From the cell containing the given text, extract its center point as [x, y] coordinate. 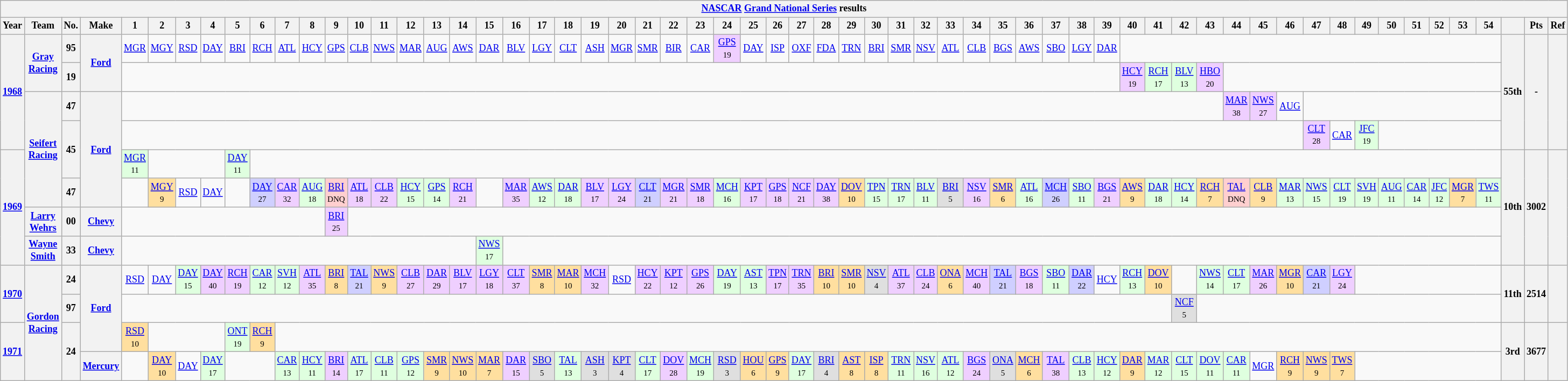
Wayne Smith [43, 251]
HCY15 [411, 193]
CLT19 [1342, 193]
ONA6 [950, 279]
2 [162, 26]
CAR12 [262, 279]
5 [237, 26]
DAR29 [437, 279]
MAR38 [1236, 106]
17 [542, 26]
28 [826, 26]
MAR7 [489, 366]
53 [1463, 26]
BRI8 [336, 279]
ISP [778, 48]
RCH17 [1158, 77]
TWS7 [1342, 366]
KPT12 [674, 279]
RCH7 [1210, 193]
AUG18 [312, 193]
MAR26 [1263, 279]
CLB24 [926, 279]
TAL13 [568, 366]
DAY38 [826, 193]
25 [753, 26]
3677 [1537, 352]
8 [312, 26]
3 [188, 26]
95 [71, 48]
AST8 [851, 366]
18 [568, 26]
MCH32 [595, 279]
ONA5 [1003, 366]
Seifert Racing [43, 150]
Gordon Racing [43, 323]
JFC19 [1367, 135]
11th [1513, 294]
22 [674, 26]
23 [701, 26]
29 [851, 26]
TAL38 [1056, 366]
SMR18 [701, 193]
ONT19 [237, 337]
CLB22 [384, 193]
SBO5 [542, 366]
Gray Racing [43, 62]
GPS18 [778, 193]
No. [71, 26]
GPS19 [727, 48]
MCH26 [1056, 193]
Ref [1558, 26]
ATL17 [359, 366]
GPS12 [411, 366]
RCH21 [463, 193]
1970 [13, 294]
MGR11 [135, 164]
NWS27 [1263, 106]
DOV28 [674, 366]
RCH [262, 48]
34 [977, 26]
TRN [851, 48]
ATL18 [359, 193]
31 [901, 26]
Team [43, 26]
CLB13 [1082, 366]
Larry Wehrs [43, 222]
SBO [1056, 48]
DAR9 [1132, 366]
SMR9 [437, 366]
Make [101, 26]
26 [778, 26]
SMR6 [1003, 193]
SVH19 [1367, 193]
BRI5 [950, 193]
KPT17 [753, 193]
CAR14 [1417, 193]
DAR22 [1082, 279]
10th [1513, 208]
AWS9 [1132, 193]
OXF [801, 48]
TPN15 [877, 193]
DAY15 [188, 279]
CLT21 [647, 193]
HCY19 [1132, 77]
NWS [384, 48]
AST13 [753, 279]
ATL16 [1029, 193]
42 [1185, 26]
ISP8 [877, 366]
MCH19 [701, 366]
52 [1439, 26]
38 [1082, 26]
MAR10 [568, 279]
35 [1003, 26]
6 [262, 26]
MGR21 [674, 193]
NSV4 [877, 279]
MGR10 [1290, 279]
44 [1236, 26]
RSD3 [727, 366]
CAR32 [287, 193]
30 [877, 26]
HOU6 [753, 366]
1968 [13, 91]
3002 [1537, 208]
TRN11 [901, 366]
BGS21 [1107, 193]
MGR7 [1463, 193]
15 [489, 26]
GPS26 [701, 279]
MCH40 [977, 279]
TWS11 [1488, 193]
Year [13, 26]
CLB11 [384, 366]
BRI14 [336, 366]
NWS14 [1210, 279]
BRI4 [826, 366]
NCF5 [1185, 308]
TRN35 [801, 279]
CLT15 [1185, 366]
DAY10 [162, 366]
BRI25 [336, 222]
NSV [926, 48]
SMR8 [542, 279]
MCH6 [1029, 366]
1971 [13, 352]
20 [622, 26]
Pts [1537, 26]
14 [463, 26]
DOV11 [1210, 366]
HBO20 [1210, 77]
DAR15 [516, 366]
MAR [411, 48]
41 [1158, 26]
1969 [13, 208]
97 [71, 308]
BGS24 [977, 366]
TRN17 [901, 193]
BGS [1003, 48]
ATL12 [950, 366]
BRI10 [826, 279]
CLT37 [516, 279]
CAR13 [287, 366]
CLB27 [411, 279]
RSD10 [135, 337]
FDA [826, 48]
10 [359, 26]
- [1537, 91]
BIR [674, 48]
LGY18 [489, 279]
51 [1417, 26]
HCY11 [312, 366]
1 [135, 26]
NCF21 [801, 193]
NWS15 [1316, 193]
Mercury [101, 366]
BLV [516, 48]
CLT28 [1316, 135]
7 [287, 26]
12 [411, 26]
BLV13 [1185, 77]
39 [1107, 26]
CAR21 [1316, 279]
49 [1367, 26]
RCH19 [237, 279]
KPT4 [622, 366]
27 [801, 26]
32 [926, 26]
NWS17 [489, 251]
DAY11 [237, 164]
GPS14 [437, 193]
43 [1210, 26]
BLV11 [926, 193]
RCH13 [1132, 279]
DAY19 [727, 279]
54 [1488, 26]
00 [71, 222]
DAY27 [262, 193]
2514 [1537, 294]
36 [1029, 26]
JFC12 [1439, 193]
ASH [595, 48]
AUG11 [1391, 193]
13 [437, 26]
NASCAR Grand National Series results [784, 9]
SMR10 [851, 279]
21 [647, 26]
TALDNQ [1236, 193]
46 [1290, 26]
MAR12 [1158, 366]
CAR11 [1236, 366]
50 [1391, 26]
3rd [1513, 352]
37 [1056, 26]
55th [1513, 91]
TPN17 [778, 279]
MCH16 [727, 193]
ATL35 [312, 279]
AWS12 [542, 193]
MGY [162, 48]
BGS18 [1029, 279]
CLT [568, 48]
GPS9 [778, 366]
48 [1342, 26]
MAR13 [1290, 193]
9 [336, 26]
16 [516, 26]
40 [1132, 26]
SVH12 [287, 279]
MGY9 [162, 193]
4 [213, 26]
NWS10 [463, 366]
HCY22 [647, 279]
GPS [336, 48]
MAR35 [516, 193]
CLB9 [1263, 193]
HCY12 [1107, 366]
BRIDNQ [336, 193]
HCY14 [1185, 193]
ATL37 [901, 279]
ASH3 [595, 366]
DAY40 [213, 279]
11 [384, 26]
